Identify which cell holds the provided text, then report its [x, y] central coordinate. 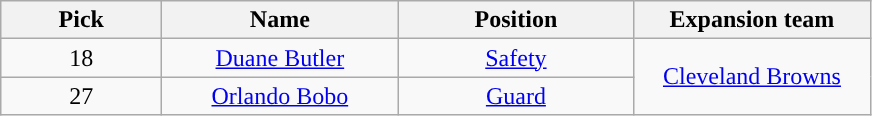
Expansion team [752, 20]
Safety [516, 58]
Orlando Bobo [280, 96]
Cleveland Browns [752, 77]
27 [82, 96]
Pick [82, 20]
Name [280, 20]
Duane Butler [280, 58]
18 [82, 58]
Position [516, 20]
Guard [516, 96]
